Find where the given text appears and provide that cell's center as [X, Y] coordinate. 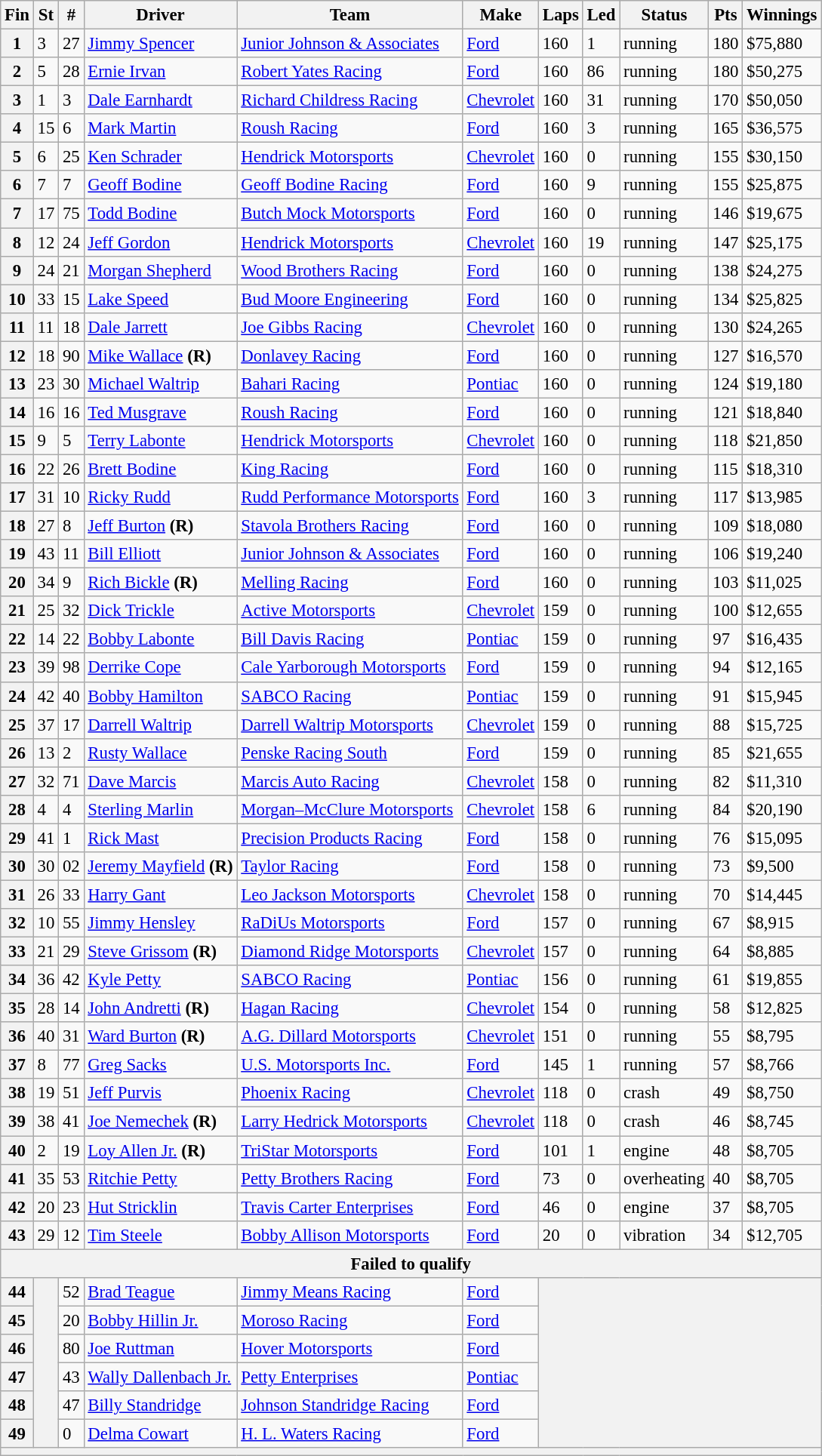
Steve Grissom (R) [160, 952]
80 [71, 1349]
$50,050 [782, 100]
$12,165 [782, 668]
76 [726, 838]
Ritchie Petty [160, 1178]
Dave Marcis [160, 781]
$11,310 [782, 781]
Jimmy Means Racing [350, 1292]
Lake Speed [160, 299]
Brett Bodine [160, 469]
109 [726, 526]
H. L. Waters Racing [350, 1434]
58 [726, 1008]
127 [726, 356]
86 [601, 72]
Morgan–McClure Motorsports [350, 810]
Geoff Bodine [160, 185]
Dale Jarrett [160, 327]
Leo Jackson Motorsports [350, 894]
$75,880 [782, 44]
Larry Hedrick Motorsports [350, 1122]
Travis Carter Enterprises [350, 1207]
Jimmy Spencer [160, 44]
Moroso Racing [350, 1320]
$16,435 [782, 639]
$21,655 [782, 753]
Bobby Labonte [160, 639]
51 [71, 1094]
Rudd Performance Motorsports [350, 497]
117 [726, 497]
Butch Mock Motorsports [350, 214]
Donlavey Racing [350, 356]
$8,795 [782, 1036]
Status [664, 15]
Jimmy Hensley [160, 923]
Bill Elliott [160, 554]
Laps [560, 15]
Wood Brothers Racing [350, 270]
$18,080 [782, 526]
$11,025 [782, 583]
156 [560, 980]
124 [726, 384]
$15,945 [782, 696]
Jeff Purvis [160, 1094]
52 [71, 1292]
85 [726, 753]
Precision Products Racing [350, 838]
Ward Burton (R) [160, 1036]
Joe Ruttman [160, 1349]
$25,875 [782, 185]
Johnson Standridge Racing [350, 1405]
Bobby Hamilton [160, 696]
Taylor Racing [350, 867]
$12,825 [782, 1008]
Bobby Allison Motorsports [350, 1235]
100 [726, 611]
$19,240 [782, 554]
$36,575 [782, 128]
94 [726, 668]
$18,310 [782, 469]
Rich Bickle (R) [160, 583]
Tim Steele [160, 1235]
Fin [17, 15]
$9,500 [782, 867]
103 [726, 583]
45 [17, 1320]
$19,180 [782, 384]
98 [71, 668]
$13,985 [782, 497]
$25,825 [782, 299]
Diamond Ridge Motorsports [350, 952]
165 [726, 128]
Petty Enterprises [350, 1377]
Phoenix Racing [350, 1094]
57 [726, 1065]
Joe Nemechek (R) [160, 1122]
$20,190 [782, 810]
64 [726, 952]
82 [726, 781]
Failed to qualify [411, 1264]
Delma Cowart [160, 1434]
67 [726, 923]
$8,750 [782, 1094]
84 [726, 810]
75 [71, 214]
Ken Schrader [160, 157]
U.S. Motorsports Inc. [350, 1065]
61 [726, 980]
$8,915 [782, 923]
$21,850 [782, 441]
$50,275 [782, 72]
Robert Yates Racing [350, 72]
44 [17, 1292]
$19,675 [782, 214]
Active Motorsports [350, 611]
Brad Teague [160, 1292]
Mark Martin [160, 128]
106 [726, 554]
# [71, 15]
88 [726, 725]
Terry Labonte [160, 441]
Bahari Racing [350, 384]
John Andretti (R) [160, 1008]
Michael Waltrip [160, 384]
vibration [664, 1235]
Jeff Burton (R) [160, 526]
$15,095 [782, 838]
Sterling Marlin [160, 810]
Loy Allen Jr. (R) [160, 1150]
134 [726, 299]
Rusty Wallace [160, 753]
$19,855 [782, 980]
$12,655 [782, 611]
$18,840 [782, 412]
$15,725 [782, 725]
91 [726, 696]
Bud Moore Engineering [350, 299]
$24,275 [782, 270]
Pts [726, 15]
Rick Mast [160, 838]
Kyle Petty [160, 980]
Marcis Auto Racing [350, 781]
Billy Standridge [160, 1405]
King Racing [350, 469]
Mike Wallace (R) [160, 356]
Led [601, 15]
170 [726, 100]
$24,265 [782, 327]
Joe Gibbs Racing [350, 327]
TriStar Motorsports [350, 1150]
145 [560, 1065]
02 [71, 867]
138 [726, 270]
Richard Childress Racing [350, 100]
$8,885 [782, 952]
Make [500, 15]
Derrike Cope [160, 668]
Dick Trickle [160, 611]
$14,445 [782, 894]
97 [726, 639]
Darrell Waltrip [160, 725]
Harry Gant [160, 894]
Geoff Bodine Racing [350, 185]
Bobby Hillin Jr. [160, 1320]
Winnings [782, 15]
Ted Musgrave [160, 412]
130 [726, 327]
Cale Yarborough Motorsports [350, 668]
Petty Brothers Racing [350, 1178]
70 [726, 894]
147 [726, 242]
71 [71, 781]
Hover Motorsports [350, 1349]
RaDiUs Motorsports [350, 923]
St [45, 15]
Dale Earnhardt [160, 100]
$12,705 [782, 1235]
115 [726, 469]
121 [726, 412]
$8,766 [782, 1065]
$30,150 [782, 157]
Ernie Irvan [160, 72]
Jeremy Mayfield (R) [160, 867]
Wally Dallenbach Jr. [160, 1377]
Hut Stricklin [160, 1207]
146 [726, 214]
Bill Davis Racing [350, 639]
101 [560, 1150]
Team [350, 15]
151 [560, 1036]
$8,745 [782, 1122]
90 [71, 356]
$25,175 [782, 242]
53 [71, 1178]
Darrell Waltrip Motorsports [350, 725]
Penske Racing South [350, 753]
Melling Racing [350, 583]
A.G. Dillard Motorsports [350, 1036]
overheating [664, 1178]
Hagan Racing [350, 1008]
Todd Bodine [160, 214]
Driver [160, 15]
Morgan Shepherd [160, 270]
Greg Sacks [160, 1065]
Stavola Brothers Racing [350, 526]
Ricky Rudd [160, 497]
$16,570 [782, 356]
77 [71, 1065]
154 [560, 1008]
Jeff Gordon [160, 242]
